Capture the cell that displays the provided text and extract its [X, Y] central coordinate. 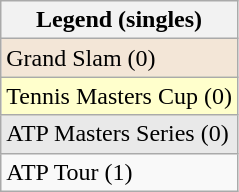
ATP Tour (1) [120, 172]
Legend (singles) [120, 20]
Grand Slam (0) [120, 58]
ATP Masters Series (0) [120, 134]
Tennis Masters Cup (0) [120, 96]
